Capture the cell that displays the provided text and extract its [x, y] central coordinate. 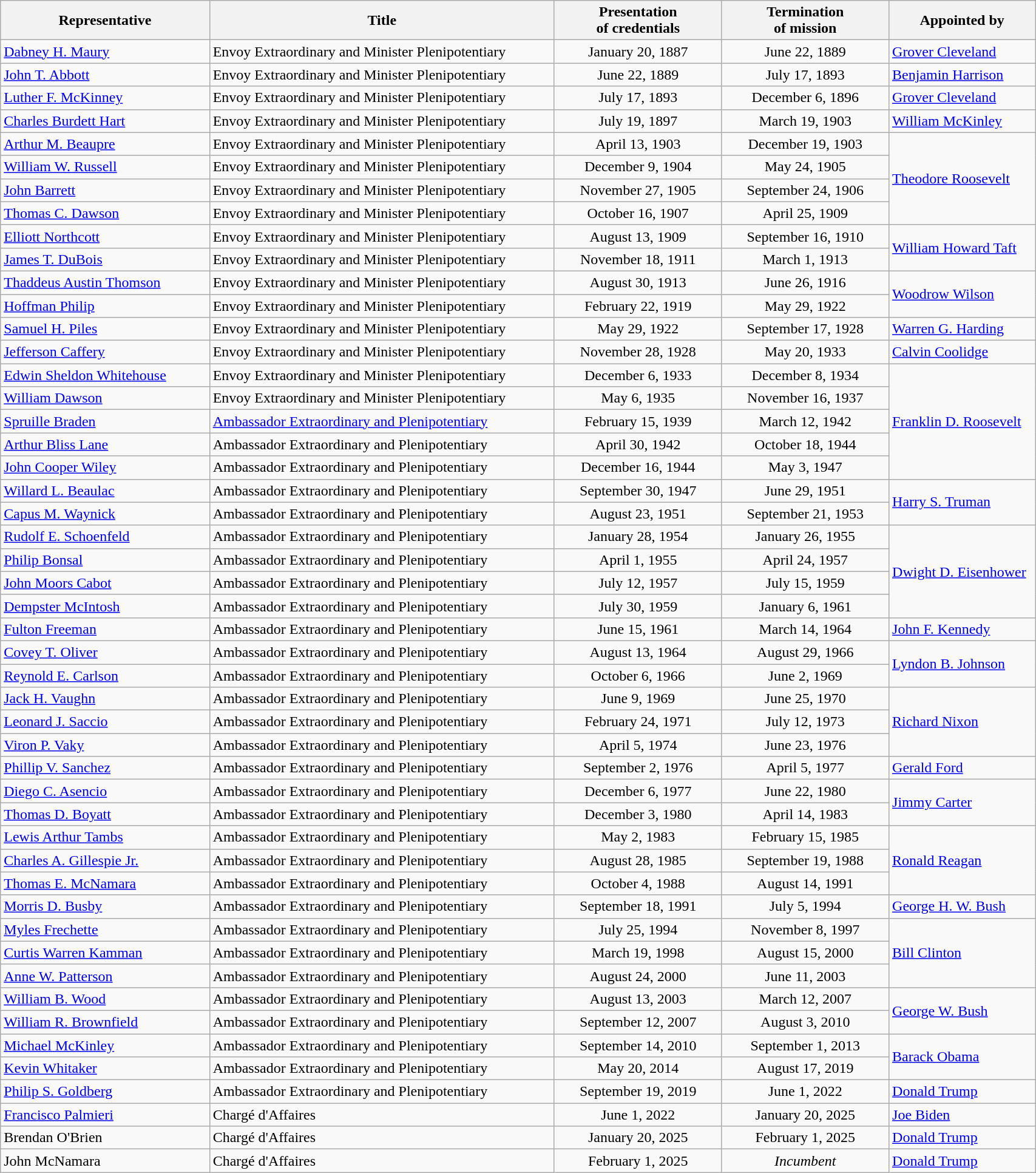
July 25, 1994 [638, 930]
Spruille Braden [105, 421]
June 22, 1980 [805, 791]
Elliott Northcott [105, 236]
Reynold E. Carlson [105, 676]
July 12, 1957 [638, 583]
Myles Frechette [105, 930]
George W. Bush [963, 1010]
September 16, 1910 [805, 236]
February 22, 1919 [638, 305]
December 6, 1896 [805, 98]
September 17, 1928 [805, 329]
William B. Wood [105, 999]
December 6, 1933 [638, 375]
August 13, 2003 [638, 999]
February 15, 1985 [805, 837]
Thomas E. McNamara [105, 883]
March 19, 1998 [638, 953]
John Moors Cabot [105, 583]
November 16, 1937 [805, 398]
Dwight D. Eisenhower [963, 571]
July 12, 1973 [805, 722]
Terminationof mission [805, 21]
William W. Russell [105, 167]
September 19, 1988 [805, 860]
February 24, 1971 [638, 722]
June 2, 1969 [805, 676]
December 3, 1980 [638, 814]
April 24, 1957 [805, 560]
Barack Obama [963, 1056]
July 15, 1959 [805, 583]
Dabney H. Maury [105, 52]
December 8, 1934 [805, 375]
Bill Clinton [963, 953]
May 2, 1983 [638, 837]
William Howard Taft [963, 248]
Hoffman Philip [105, 305]
Phillip V. Sanchez [105, 768]
Lyndon B. Johnson [963, 664]
February 15, 1939 [638, 421]
November 18, 1911 [638, 259]
April 5, 1977 [805, 768]
May 20, 1933 [805, 352]
March 1, 1913 [805, 259]
September 1, 2013 [805, 1045]
December 16, 1944 [638, 467]
Calvin Coolidge [963, 352]
Michael McKinley [105, 1045]
August 28, 1985 [638, 860]
Woodrow Wilson [963, 294]
Jefferson Caffery [105, 352]
William Dawson [105, 398]
April 5, 1974 [638, 745]
Capus M. Waynick [105, 514]
August 23, 1951 [638, 514]
August 29, 1966 [805, 652]
January 28, 1954 [638, 537]
July 19, 1897 [638, 121]
Lewis Arthur Tambs [105, 837]
August 15, 2000 [805, 953]
December 6, 1977 [638, 791]
James T. DuBois [105, 259]
September 18, 1991 [638, 906]
October 4, 1988 [638, 883]
John Cooper Wiley [105, 467]
Joe Biden [963, 1115]
January 26, 1955 [805, 537]
Fulton Freeman [105, 629]
September 19, 2019 [638, 1092]
September 24, 1906 [805, 190]
May 20, 2014 [638, 1069]
Thomas C. Dawson [105, 213]
Presentationof credentials [638, 21]
Theodore Roosevelt [963, 178]
Rudolf E. Schoenfeld [105, 537]
Jimmy Carter [963, 803]
John Barrett [105, 190]
April 30, 1942 [638, 444]
Ronald Reagan [963, 860]
Leonard J. Saccio [105, 722]
Willard L. Beaulac [105, 491]
July 30, 1959 [638, 606]
March 12, 2007 [805, 999]
Benjamin Harrison [963, 75]
Representative [105, 21]
April 13, 1903 [638, 144]
April 25, 1909 [805, 213]
Arthur Bliss Lane [105, 444]
Incumbent [805, 1161]
John F. Kennedy [963, 629]
January 6, 1961 [805, 606]
April 1, 1955 [638, 560]
August 3, 2010 [805, 1022]
September 12, 2007 [638, 1022]
June 23, 1976 [805, 745]
John McNamara [105, 1161]
Appointed by [963, 21]
Anne W. Patterson [105, 976]
June 25, 1970 [805, 699]
Arthur M. Beaupre [105, 144]
September 21, 1953 [805, 514]
October 18, 1944 [805, 444]
Viron P. Vaky [105, 745]
June 26, 1916 [805, 282]
August 30, 1913 [638, 282]
Curtis Warren Kamman [105, 953]
Edwin Sheldon Whitehouse [105, 375]
September 2, 1976 [638, 768]
Morris D. Busby [105, 906]
June 11, 2003 [805, 976]
August 24, 2000 [638, 976]
August 13, 1964 [638, 652]
June 15, 1961 [638, 629]
John T. Abbott [105, 75]
November 27, 1905 [638, 190]
April 14, 1983 [805, 814]
George H. W. Bush [963, 906]
Diego C. Asencio [105, 791]
Charles Burdett Hart [105, 121]
Thomas D. Boyatt [105, 814]
May 24, 1905 [805, 167]
Franklin D. Roosevelt [963, 421]
March 19, 1903 [805, 121]
Dempster McIntosh [105, 606]
September 30, 1947 [638, 491]
August 17, 2019 [805, 1069]
December 9, 1904 [638, 167]
Title [382, 21]
Gerald Ford [963, 768]
June 9, 1969 [638, 699]
November 28, 1928 [638, 352]
Jack H. Vaughn [105, 699]
May 6, 1935 [638, 398]
Warren G. Harding [963, 329]
Covey T. Oliver [105, 652]
July 5, 1994 [805, 906]
Francisco Palmieri [105, 1115]
August 13, 1909 [638, 236]
William R. Brownfield [105, 1022]
Brendan O'Brien [105, 1138]
Luther F. McKinney [105, 98]
Richard Nixon [963, 722]
Samuel H. Piles [105, 329]
August 14, 1991 [805, 883]
May 3, 1947 [805, 467]
Philip S. Goldberg [105, 1092]
Philip Bonsal [105, 560]
Charles A. Gillespie Jr. [105, 860]
November 8, 1997 [805, 930]
Harry S. Truman [963, 502]
October 6, 1966 [638, 676]
January 20, 1887 [638, 52]
June 29, 1951 [805, 491]
December 19, 1903 [805, 144]
March 12, 1942 [805, 421]
William McKinley [963, 121]
September 14, 2010 [638, 1045]
Kevin Whitaker [105, 1069]
March 14, 1964 [805, 629]
Thaddeus Austin Thomson [105, 282]
October 16, 1907 [638, 213]
